Scan for the cell matching the given text and deliver its (X, Y) coordinate at center. 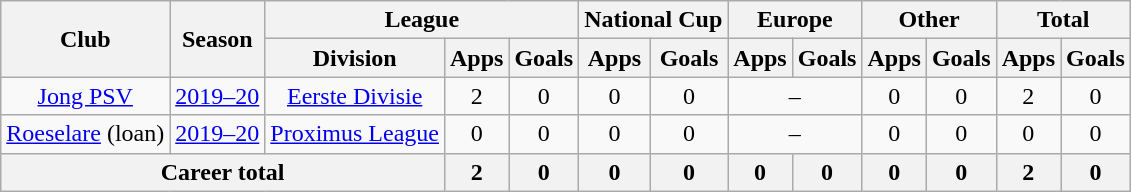
Season (218, 39)
Career total (223, 172)
Eerste Divisie (355, 96)
National Cup (654, 20)
Jong PSV (86, 96)
Division (355, 58)
Other (929, 20)
League (422, 20)
Europe (795, 20)
Total (1063, 20)
Roeselare (loan) (86, 134)
Proximus League (355, 134)
Club (86, 39)
